Provide the [x, y] coordinate of the cell's center where the given text is located.  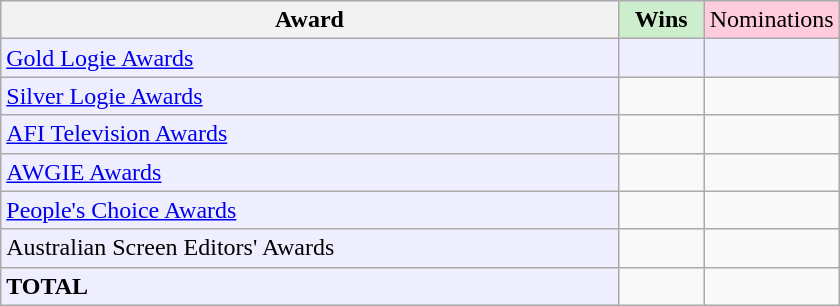
Gold Logie Awards [310, 58]
Silver Logie Awards [310, 96]
Award [310, 20]
AFI Television Awards [310, 134]
AWGIE Awards [310, 172]
Australian Screen Editors' Awards [310, 248]
People's Choice Awards [310, 210]
Nominations [772, 20]
TOTAL [310, 286]
Wins [661, 20]
